Provide the (x, y) coordinate of the cell's center where the given text is located.  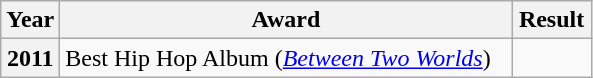
Award (286, 20)
Result (552, 20)
Year (30, 20)
Best Hip Hop Album (Between Two Worlds) (286, 58)
2011 (30, 58)
